Capture the cell that displays the provided text and extract its (x, y) central coordinate. 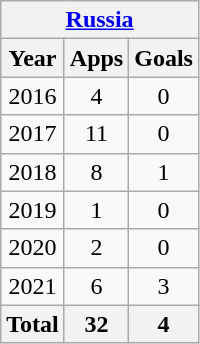
2020 (33, 248)
Goals (164, 58)
8 (96, 172)
Russia (100, 20)
Total (33, 324)
2017 (33, 134)
11 (96, 134)
6 (96, 286)
Year (33, 58)
2016 (33, 96)
2019 (33, 210)
3 (164, 286)
Apps (96, 58)
32 (96, 324)
2021 (33, 286)
2018 (33, 172)
2 (96, 248)
